Detect which cell encompasses the target text, then output its (X, Y) center coordinate. 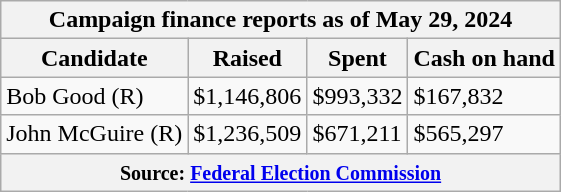
Cash on hand (484, 58)
Bob Good (R) (94, 96)
$565,297 (484, 134)
Campaign finance reports as of May 29, 2024 (281, 20)
Source: Federal Election Commission (281, 172)
John McGuire (R) (94, 134)
$1,236,509 (248, 134)
$993,332 (358, 96)
Candidate (94, 58)
$167,832 (484, 96)
Spent (358, 58)
$1,146,806 (248, 96)
$671,211 (358, 134)
Raised (248, 58)
